Return the [x, y] coordinate for the center point of the cell that contains the specified text.  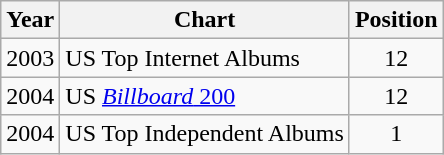
US Top Internet Albums [205, 58]
US Billboard 200 [205, 96]
Chart [205, 20]
US Top Independent Albums [205, 134]
1 [396, 134]
2003 [30, 58]
Year [30, 20]
Position [396, 20]
